Return the (X, Y) coordinate for the center point of the cell that contains the specified text.  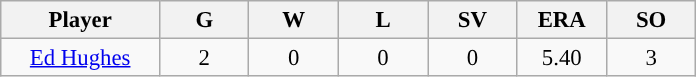
5.40 (562, 58)
SV (472, 20)
G (204, 20)
SO (650, 20)
Player (80, 20)
W (294, 20)
3 (650, 58)
Ed Hughes (80, 58)
L (382, 20)
2 (204, 58)
ERA (562, 20)
